Scan for the cell matching the given text and deliver its (X, Y) coordinate at center. 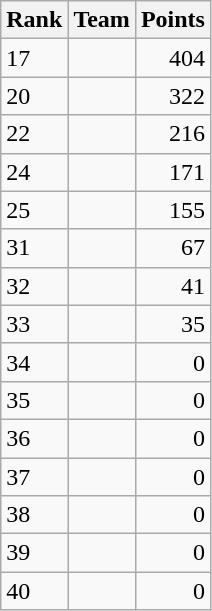
36 (34, 438)
32 (34, 286)
34 (34, 362)
39 (34, 553)
38 (34, 515)
67 (172, 248)
20 (34, 96)
Team (102, 20)
41 (172, 286)
25 (34, 210)
40 (34, 591)
37 (34, 477)
33 (34, 324)
216 (172, 134)
24 (34, 172)
322 (172, 96)
171 (172, 172)
155 (172, 210)
404 (172, 58)
31 (34, 248)
22 (34, 134)
17 (34, 58)
Rank (34, 20)
Points (172, 20)
